Detect which cell encompasses the target text, then output its (x, y) center coordinate. 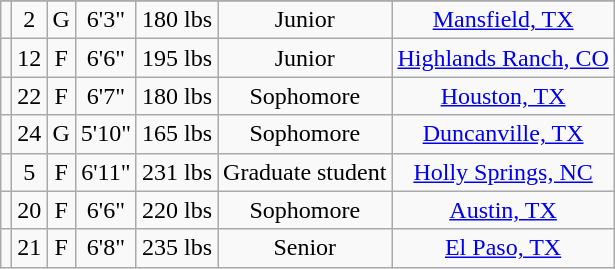
Highlands Ranch, CO (503, 58)
6'7" (106, 96)
6'3" (106, 20)
Senior (305, 248)
Graduate student (305, 172)
165 lbs (176, 134)
5'10" (106, 134)
231 lbs (176, 172)
12 (30, 58)
20 (30, 210)
2 (30, 20)
Mansfield, TX (503, 20)
220 lbs (176, 210)
Austin, TX (503, 210)
195 lbs (176, 58)
5 (30, 172)
24 (30, 134)
6'8" (106, 248)
235 lbs (176, 248)
Duncanville, TX (503, 134)
22 (30, 96)
Holly Springs, NC (503, 172)
6'11" (106, 172)
Houston, TX (503, 96)
El Paso, TX (503, 248)
21 (30, 248)
